Pinpoint the cell where the given text exists, returning its [x, y] midpoint coordinate. 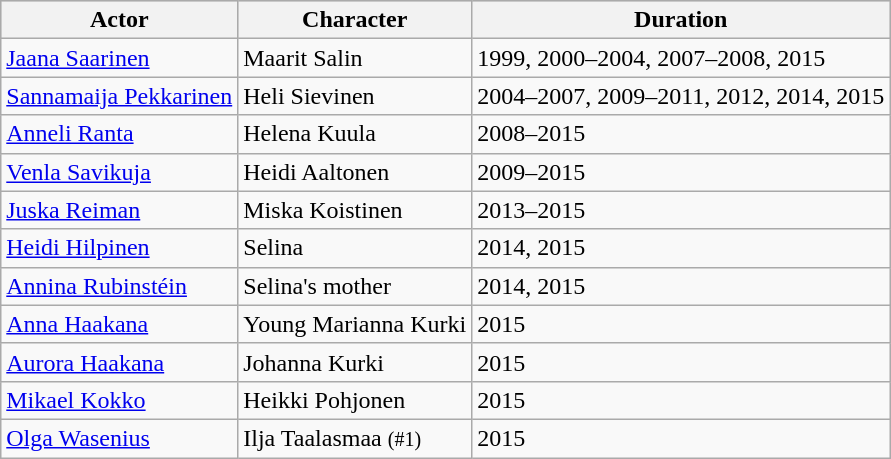
2008–2015 [681, 134]
2013–2015 [681, 210]
Duration [681, 20]
Helena Kuula [355, 134]
Heli Sievinen [355, 96]
Anna Haakana [120, 324]
Jaana Saarinen [120, 58]
Miska Koistinen [355, 210]
Aurora Haakana [120, 362]
Heikki Pohjonen [355, 400]
Selina [355, 248]
Selina's mother [355, 286]
Johanna Kurki [355, 362]
Sannamaija Pekkarinen [120, 96]
Character [355, 20]
2009–2015 [681, 172]
Mikael Kokko [120, 400]
Ilja Taalasmaa (#1) [355, 438]
Heidi Hilpinen [120, 248]
Heidi Aaltonen [355, 172]
Actor [120, 20]
2004–2007, 2009–2011, 2012, 2014, 2015 [681, 96]
Olga Wasenius [120, 438]
Anneli Ranta [120, 134]
Maarit Salin [355, 58]
Juska Reiman [120, 210]
Annina Rubinstéin [120, 286]
Young Marianna Kurki [355, 324]
Venla Savikuja [120, 172]
1999, 2000–2004, 2007–2008, 2015 [681, 58]
